For the text-containing cell, return its midpoint in [x, y] coordinate format. 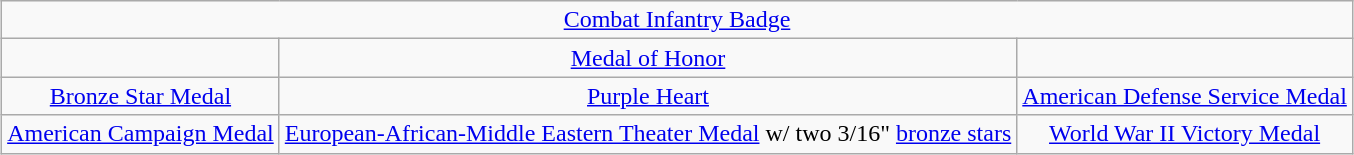
Purple Heart [648, 96]
American Defense Service Medal [1185, 96]
Medal of Honor [648, 58]
Bronze Star Medal [141, 96]
World War II Victory Medal [1185, 134]
European-African-Middle Eastern Theater Medal w/ two 3/16" bronze stars [648, 134]
American Campaign Medal [141, 134]
Combat Infantry Badge [678, 20]
